From the cell containing the given text, extract its center point as (X, Y) coordinate. 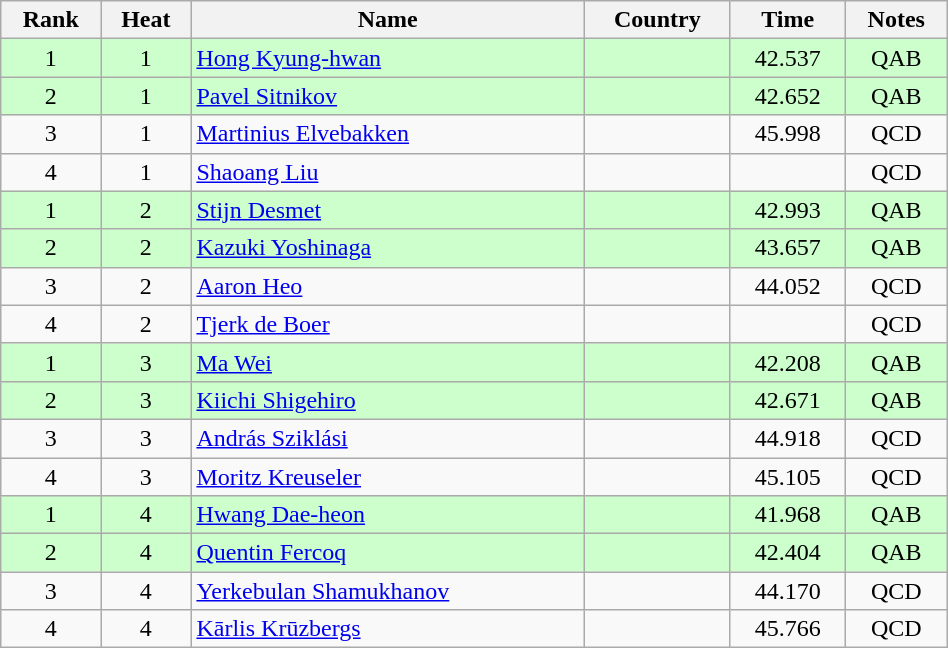
Aaron Heo (388, 286)
Name (388, 20)
45.766 (788, 629)
Kārlis Krūzbergs (388, 629)
Country (658, 20)
Moritz Kreuseler (388, 477)
45.105 (788, 477)
Hong Kyung-hwan (388, 58)
Stijn Desmet (388, 210)
Tjerk de Boer (388, 324)
42.208 (788, 362)
Kiichi Shigehiro (388, 400)
Shaoang Liu (388, 172)
42.537 (788, 58)
Heat (146, 20)
42.652 (788, 96)
Yerkebulan Shamukhanov (388, 591)
43.657 (788, 248)
45.998 (788, 134)
Time (788, 20)
Quentin Fercoq (388, 553)
Ma Wei (388, 362)
42.671 (788, 400)
Pavel Sitnikov (388, 96)
Notes (896, 20)
44.918 (788, 438)
44.052 (788, 286)
Kazuki Yoshinaga (388, 248)
41.968 (788, 515)
44.170 (788, 591)
András Sziklási (388, 438)
42.993 (788, 210)
42.404 (788, 553)
Hwang Dae-heon (388, 515)
Martinius Elvebakken (388, 134)
Rank (51, 20)
